Return [X, Y] of the center of cell containing provided text 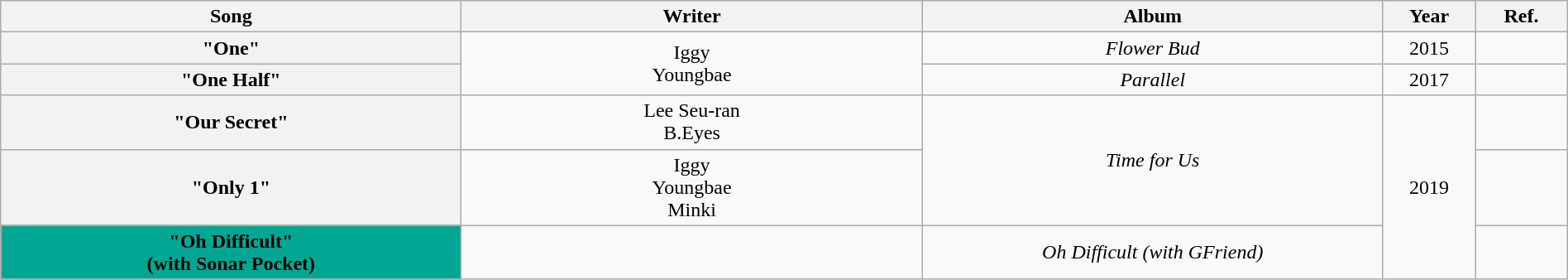
Time for Us [1153, 161]
"One" [232, 48]
"Oh Difficult"(with Sonar Pocket) [232, 252]
IggyYoungbaeMinki [691, 187]
"Only 1" [232, 187]
Parallel [1153, 80]
"One Half" [232, 80]
Lee Seu-ranB.Eyes [691, 123]
Year [1429, 17]
Ref. [1522, 17]
Flower Bud [1153, 48]
Album [1153, 17]
"Our Secret" [232, 123]
Oh Difficult (with GFriend) [1153, 252]
2019 [1429, 187]
2015 [1429, 48]
Song [232, 17]
IggyYoungbae [691, 64]
2017 [1429, 80]
Writer [691, 17]
